Identify which cell holds the provided text, then report its [X, Y] central coordinate. 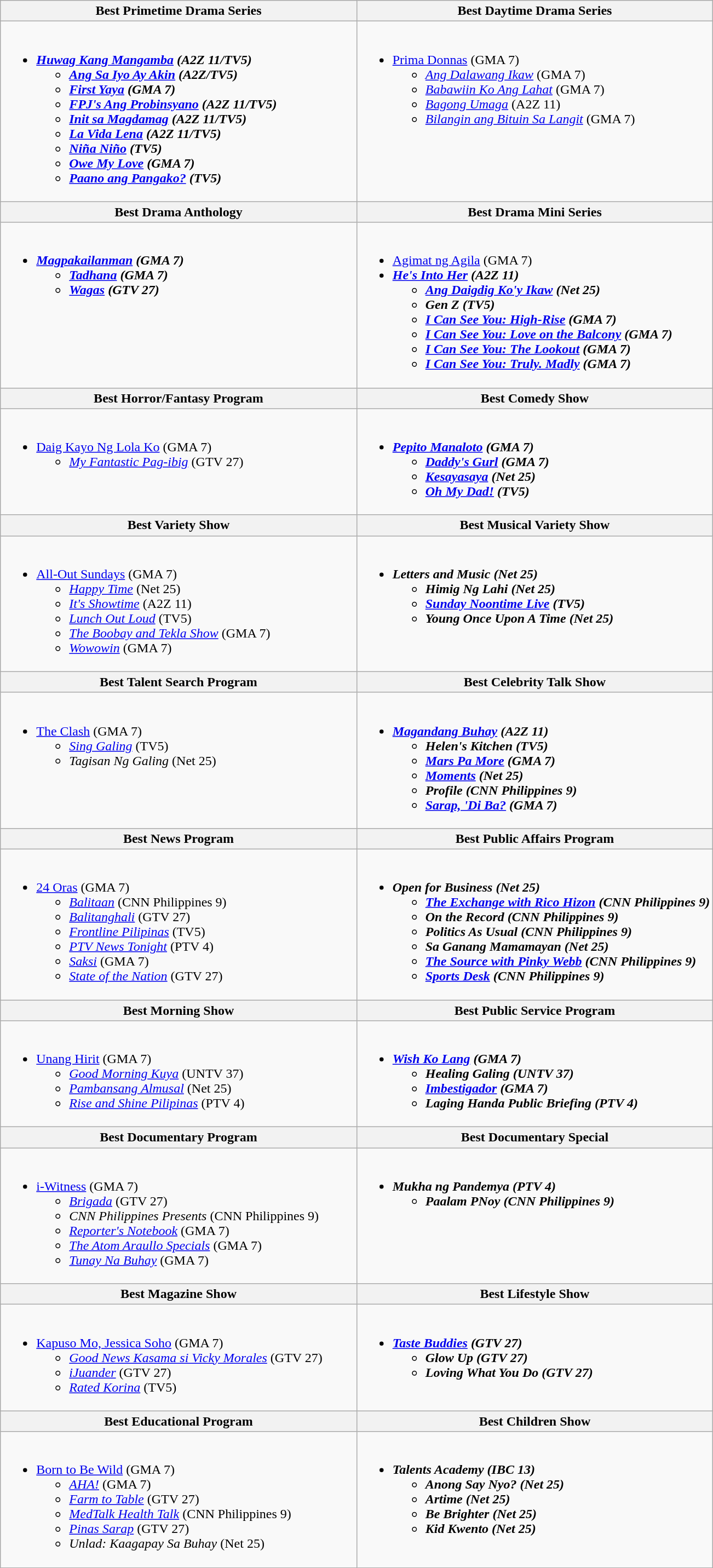
Best Celebrity Talk Show [534, 682]
Daig Kayo Ng Lola Ko (GMA 7)My Fantastic Pag-ibig (GTV 27) [179, 462]
Best Drama Mini Series [534, 212]
Best Public Service Program [534, 1010]
Best Public Affairs Program [534, 838]
Best Magazine Show [179, 1294]
Best News Program [179, 838]
Best Primetime Drama Series [179, 11]
Best Children Show [534, 1421]
Best Educational Program [179, 1421]
Best Drama Anthology [179, 212]
Born to Be Wild (GMA 7)AHA! (GMA 7)Farm to Table (GTV 27)MedTalk Health Talk (CNN Philippines 9)Pinas Sarap (GTV 27)Unlad: Kaagapay Sa Buhay (Net 25) [179, 1500]
Best Documentary Special [534, 1138]
Best Talent Search Program [179, 682]
Best Morning Show [179, 1010]
Best Horror/Fantasy Program [179, 398]
Mukha ng Pandemya (PTV 4)Paalam PNoy (CNN Philippines 9) [534, 1216]
Pepito Manaloto (GMA 7)Daddy's Gurl (GMA 7)Kesayasaya (Net 25)Oh My Dad! (TV5) [534, 462]
Unang Hirit (GMA 7)Good Morning Kuya (UNTV 37)Pambansang Almusal (Net 25)Rise and Shine Pilipinas (PTV 4) [179, 1074]
Taste Buddies (GTV 27)Glow Up (GTV 27)Loving What You Do (GTV 27) [534, 1358]
Letters and Music (Net 25)Himig Ng Lahi (Net 25)Sunday Noontime Live (TV5)Young Once Upon A Time (Net 25) [534, 604]
Magpakailanman (GMA 7)Tadhana (GMA 7)Wagas (GTV 27) [179, 305]
Best Daytime Drama Series [534, 11]
All-Out Sundays (GMA 7)Happy Time (Net 25)It's Showtime (A2Z 11)Lunch Out Loud (TV5)The Boobay and Tekla Show (GMA 7)Wowowin (GMA 7) [179, 604]
Wish Ko Lang (GMA 7)Healing Galing (UNTV 37)Imbestigador (GMA 7)Laging Handa Public Briefing (PTV 4) [534, 1074]
Best Documentary Program [179, 1138]
Kapuso Mo, Jessica Soho (GMA 7)Good News Kasama si Vicky Morales (GTV 27)iJuander (GTV 27)Rated Korina (TV5) [179, 1358]
Magandang Buhay (A2Z 11)Helen's Kitchen (TV5)Mars Pa More (GMA 7)Moments (Net 25)Profile (CNN Philippines 9)Sarap, 'Di Ba? (GMA 7) [534, 760]
Prima Donnas (GMA 7)Ang Dalawang Ikaw (GMA 7)Babawiin Ko Ang Lahat (GMA 7)Bagong Umaga (A2Z 11)Bilangin ang Bituin Sa Langit (GMA 7) [534, 112]
Best Variety Show [179, 525]
Best Lifestyle Show [534, 1294]
The Clash (GMA 7)Sing Galing (TV5)Tagisan Ng Galing (Net 25) [179, 760]
Best Musical Variety Show [534, 525]
Best Comedy Show [534, 398]
Talents Academy (IBC 13)Anong Say Nyo? (Net 25)Artime (Net 25)Be Brighter (Net 25)Kid Kwento (Net 25) [534, 1500]
